From the cell containing the given text, extract its center point as [X, Y] coordinate. 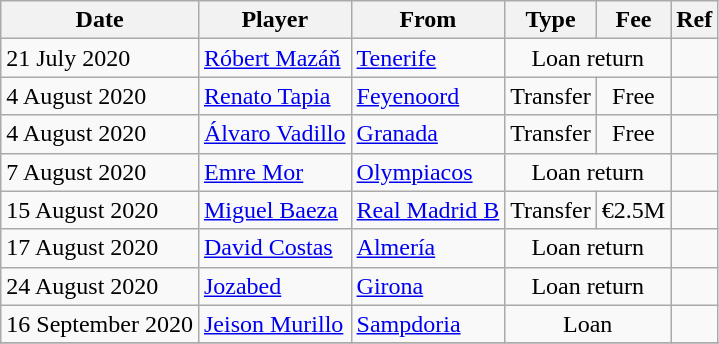
Real Madrid B [428, 210]
From [428, 20]
Álvaro Vadillo [274, 134]
21 July 2020 [100, 58]
16 September 2020 [100, 324]
Renato Tapia [274, 96]
7 August 2020 [100, 172]
Loan [588, 324]
17 August 2020 [100, 248]
Fee [633, 20]
Date [100, 20]
24 August 2020 [100, 286]
Player [274, 20]
Tenerife [428, 58]
Jozabed [274, 286]
Sampdoria [428, 324]
Almería [428, 248]
Róbert Mazáň [274, 58]
15 August 2020 [100, 210]
Jeison Murillo [274, 324]
Type [551, 20]
David Costas [274, 248]
Granada [428, 134]
Feyenoord [428, 96]
Olympiacos [428, 172]
Miguel Baeza [274, 210]
Ref [694, 20]
Emre Mor [274, 172]
€2.5M [633, 210]
Girona [428, 286]
